Extract the (x, y) coordinate from the center of the cell holding the provided text.  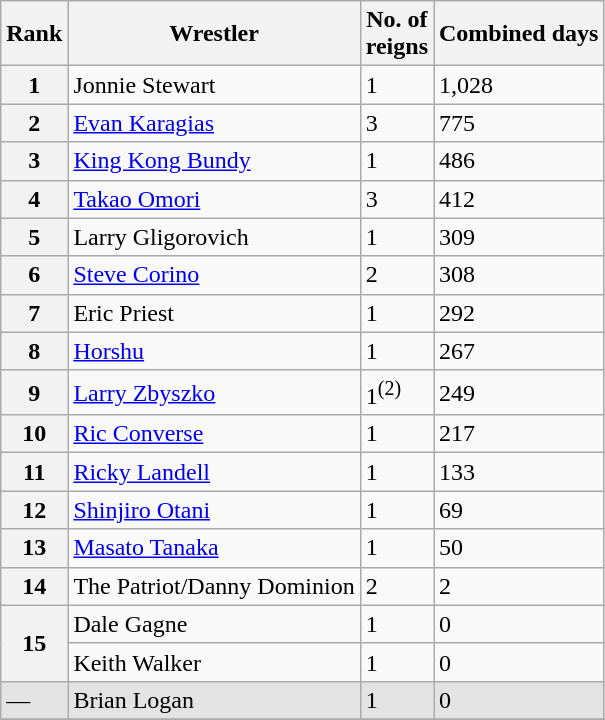
Shinjiro Otani (214, 510)
11 (34, 472)
9 (34, 392)
Evan Karagias (214, 123)
Wrestler (214, 34)
Keith Walker (214, 662)
13 (34, 548)
775 (519, 123)
1,028 (519, 85)
Takao Omori (214, 199)
308 (519, 275)
10 (34, 434)
Larry Zbyszko (214, 392)
249 (519, 392)
Dale Gagne (214, 624)
— (34, 700)
The Patriot/Danny Dominion (214, 586)
133 (519, 472)
486 (519, 161)
Ricky Landell (214, 472)
50 (519, 548)
Jonnie Stewart (214, 85)
15 (34, 643)
Brian Logan (214, 700)
309 (519, 237)
7 (34, 313)
5 (34, 237)
217 (519, 434)
Rank (34, 34)
69 (519, 510)
Steve Corino (214, 275)
No. ofreigns (396, 34)
14 (34, 586)
Larry Gligorovich (214, 237)
12 (34, 510)
1(2) (396, 392)
King Kong Bundy (214, 161)
292 (519, 313)
267 (519, 351)
412 (519, 199)
8 (34, 351)
Masato Tanaka (214, 548)
Ric Converse (214, 434)
6 (34, 275)
4 (34, 199)
Combined days (519, 34)
Horshu (214, 351)
Eric Priest (214, 313)
